Locate the cell with the specified text and output its (x, y) center coordinate. 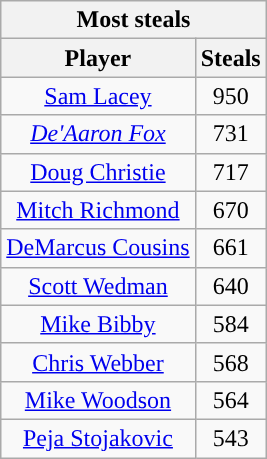
731 (230, 134)
Steals (230, 58)
DeMarcus Cousins (98, 248)
670 (230, 210)
De'Aaron Fox (98, 134)
568 (230, 362)
Chris Webber (98, 362)
564 (230, 400)
640 (230, 286)
Most steals (134, 20)
661 (230, 248)
Mike Bibby (98, 324)
Mitch Richmond (98, 210)
Doug Christie (98, 172)
584 (230, 324)
Scott Wedman (98, 286)
Sam Lacey (98, 96)
543 (230, 438)
Player (98, 58)
717 (230, 172)
Peja Stojakovic (98, 438)
Mike Woodson (98, 400)
950 (230, 96)
